Pinpoint the cell where the given text exists, returning its (x, y) midpoint coordinate. 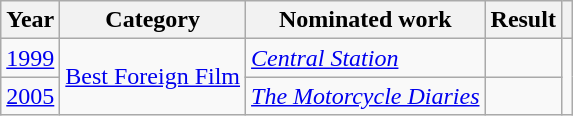
Result (523, 20)
1999 (30, 58)
Category (153, 20)
Central Station (366, 58)
2005 (30, 96)
Nominated work (366, 20)
Best Foreign Film (153, 77)
Year (30, 20)
The Motorcycle Diaries (366, 96)
